Identify which cell holds the provided text, then report its (x, y) central coordinate. 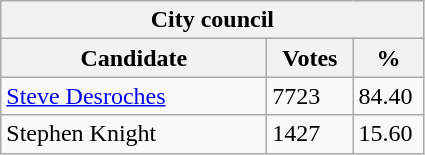
% (388, 58)
Candidate (134, 58)
Steve Desroches (134, 96)
7723 (310, 96)
15.60 (388, 134)
Stephen Knight (134, 134)
Votes (310, 58)
City council (212, 20)
1427 (310, 134)
84.40 (388, 96)
